Output the [X, Y] coordinate of the center of the cell containing the given text.  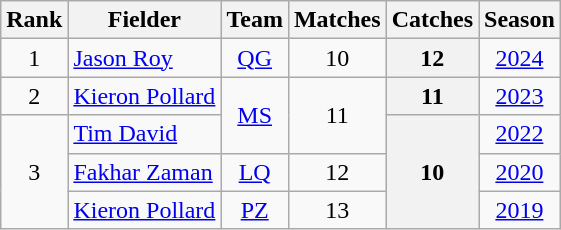
Tim David [144, 134]
3 [34, 172]
LQ [255, 172]
Season [520, 20]
2019 [520, 210]
QG [255, 58]
2020 [520, 172]
2 [34, 96]
2023 [520, 96]
1 [34, 58]
Catches [432, 20]
2022 [520, 134]
Rank [34, 20]
13 [337, 210]
MS [255, 115]
Jason Roy [144, 58]
Fielder [144, 20]
Matches [337, 20]
Fakhar Zaman [144, 172]
PZ [255, 210]
2024 [520, 58]
Team [255, 20]
